Scan for the cell matching the given text and deliver its (x, y) coordinate at center. 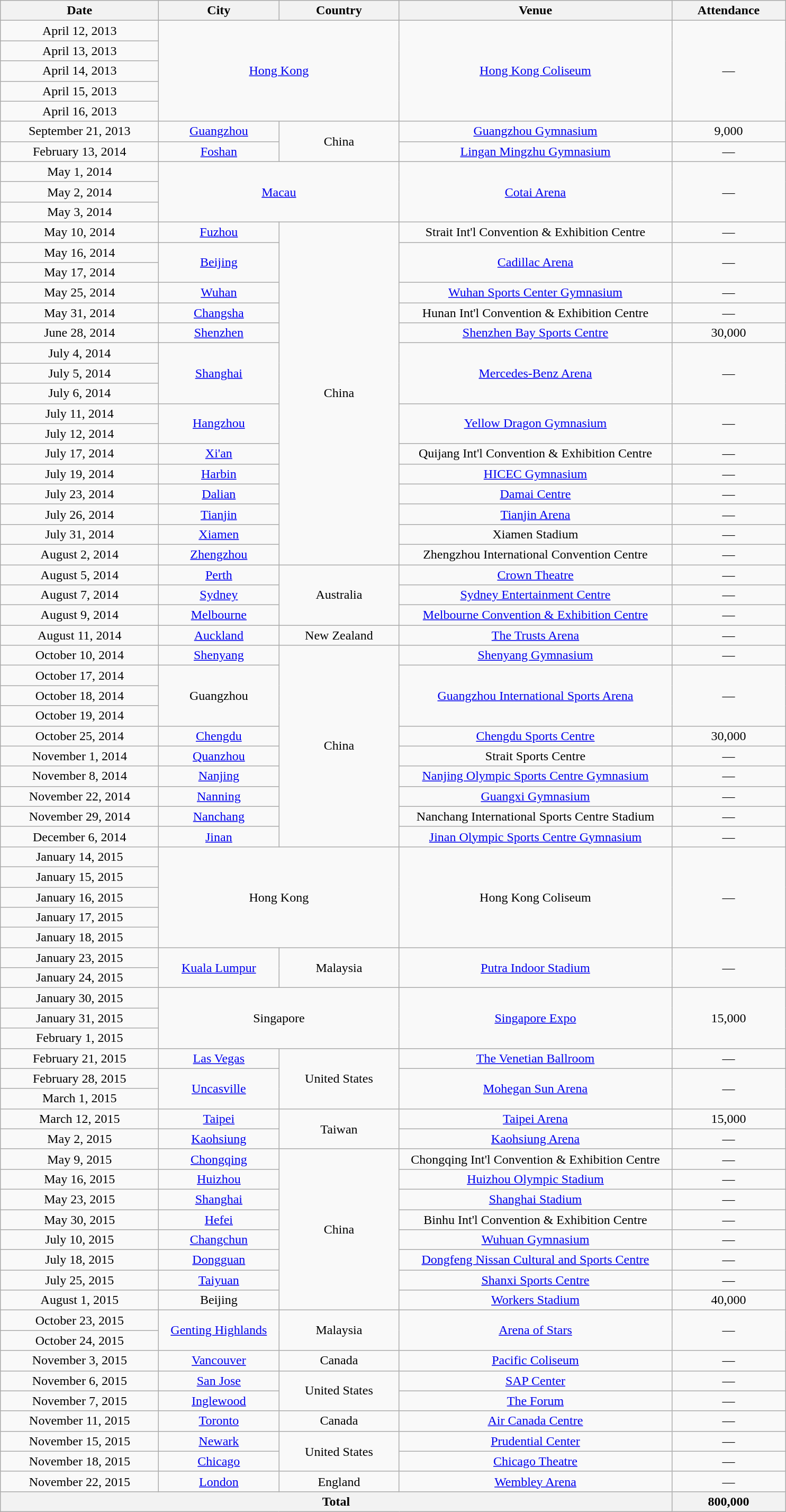
October 17, 2014 (79, 676)
July 18, 2015 (79, 1260)
Taiwan (339, 1129)
November 1, 2014 (79, 756)
May 1, 2014 (79, 172)
Crown Theatre (536, 574)
Genting Highlands (219, 1330)
Macau (279, 192)
January 16, 2015 (79, 897)
Foshan (219, 151)
January 23, 2015 (79, 958)
March 1, 2015 (79, 1099)
August 7, 2014 (79, 595)
Nanjing Olympic Sports Centre Gymnasium (536, 776)
Jinan (219, 836)
Huizhou Olympic Stadium (536, 1179)
Quijang Int'l Convention & Exhibition Centre (536, 454)
Quanzhou (219, 756)
November 18, 2015 (79, 1461)
Xiamen Stadium (536, 534)
Huizhou (219, 1179)
April 15, 2013 (79, 91)
Harbin (219, 474)
Wuhan Sports Center Gymnasium (536, 293)
May 16, 2014 (79, 253)
Kaohsiung Arena (536, 1139)
Wembley Arena (536, 1481)
The Venetian Ballroom (536, 1058)
February 28, 2015 (79, 1078)
Strait Sports Centre (536, 756)
Shenyang Gymnasium (536, 655)
Damai Centre (536, 494)
Changchun (219, 1240)
August 9, 2014 (79, 615)
Zhengzhou (219, 554)
Tianjin (219, 514)
Dongfeng Nissan Cultural and Sports Centre (536, 1260)
Arena of Stars (536, 1330)
May 3, 2014 (79, 212)
Shanxi Sports Centre (536, 1280)
July 12, 2014 (79, 434)
April 16, 2013 (79, 111)
August 11, 2014 (79, 635)
November 22, 2014 (79, 796)
Taipei Arena (536, 1119)
June 28, 2014 (79, 333)
Strait Int'l Convention & Exhibition Centre (536, 232)
July 10, 2015 (79, 1240)
July 25, 2015 (79, 1280)
May 17, 2014 (79, 273)
May 30, 2015 (79, 1219)
New Zealand (339, 635)
Chengdu (219, 736)
London (219, 1481)
Nanjing (219, 776)
Jinan Olympic Sports Centre Gymnasium (536, 836)
Attendance (728, 11)
Inglewood (219, 1401)
HICEC Gymnasium (536, 474)
Chengdu Sports Centre (536, 736)
Date (79, 11)
City (219, 11)
Wuhan (219, 293)
November 8, 2014 (79, 776)
40,000 (728, 1300)
Nanchang International Sports Centre Stadium (536, 816)
Cadillac Arena (536, 263)
Chicago (219, 1461)
Hangzhou (219, 424)
Putra Indoor Stadium (536, 968)
Changsha (219, 313)
Melbourne Convention & Exhibition Centre (536, 615)
May 9, 2015 (79, 1159)
Binhu Int'l Convention & Exhibition Centre (536, 1219)
January 30, 2015 (79, 998)
May 10, 2014 (79, 232)
Fuzhou (219, 232)
January 18, 2015 (79, 938)
January 24, 2015 (79, 978)
Lingan Mingzhu Gymnasium (536, 151)
Dongguan (219, 1260)
Melbourne (219, 615)
July 17, 2014 (79, 454)
September 21, 2013 (79, 131)
December 6, 2014 (79, 836)
February 1, 2015 (79, 1038)
800,000 (728, 1501)
Wuhuan Gymnasium (536, 1240)
July 11, 2014 (79, 413)
October 24, 2015 (79, 1340)
March 12, 2015 (79, 1119)
October 23, 2015 (79, 1320)
Cotai Arena (536, 192)
Chicago Theatre (536, 1461)
November 22, 2015 (79, 1481)
November 29, 2014 (79, 816)
Country (339, 11)
Shenyang (219, 655)
Shanghai Stadium (536, 1199)
October 19, 2014 (79, 716)
February 21, 2015 (79, 1058)
May 2, 2015 (79, 1139)
Xi'an (219, 454)
January 31, 2015 (79, 1018)
Perth (219, 574)
Workers Stadium (536, 1300)
Mercedes-Benz Arena (536, 373)
October 25, 2014 (79, 736)
Uncasville (219, 1088)
Zhengzhou International Convention Centre (536, 554)
Yellow Dragon Gymnasium (536, 424)
January 17, 2015 (79, 917)
Nanning (219, 796)
Guangxi Gymnasium (536, 796)
February 13, 2014 (79, 151)
England (339, 1481)
July 26, 2014 (79, 514)
Pacific Coliseum (536, 1361)
July 4, 2014 (79, 353)
The Forum (536, 1401)
Chongqing (219, 1159)
Dalian (219, 494)
May 23, 2015 (79, 1199)
Taipei (219, 1119)
Xiamen (219, 534)
May 2, 2014 (79, 192)
November 7, 2015 (79, 1401)
November 3, 2015 (79, 1361)
May 25, 2014 (79, 293)
Taiyuan (219, 1280)
Mohegan Sun Arena (536, 1088)
Vancouver (219, 1361)
Las Vegas (219, 1058)
November 15, 2015 (79, 1441)
August 5, 2014 (79, 574)
Guangzhou International Sports Arena (536, 696)
July 5, 2014 (79, 373)
August 1, 2015 (79, 1300)
October 18, 2014 (79, 696)
April 12, 2013 (79, 31)
9,000 (728, 131)
Shenzhen (219, 333)
Total (336, 1501)
The Trusts Arena (536, 635)
July 23, 2014 (79, 494)
Hefei (219, 1219)
Kuala Lumpur (219, 968)
Singapore (279, 1018)
Newark (219, 1441)
Hunan Int'l Convention & Exhibition Centre (536, 313)
SAP Center (536, 1381)
Kaohsiung (219, 1139)
May 31, 2014 (79, 313)
October 10, 2014 (79, 655)
Singapore Expo (536, 1018)
Chongqing Int'l Convention & Exhibition Centre (536, 1159)
Sydney Entertainment Centre (536, 595)
Venue (536, 11)
San Jose (219, 1381)
Tianjin Arena (536, 514)
Sydney (219, 595)
July 6, 2014 (79, 393)
Prudential Center (536, 1441)
Nanchang (219, 816)
May 16, 2015 (79, 1179)
April 13, 2013 (79, 51)
November 6, 2015 (79, 1381)
July 31, 2014 (79, 534)
August 2, 2014 (79, 554)
Toronto (219, 1421)
July 19, 2014 (79, 474)
November 11, 2015 (79, 1421)
Australia (339, 595)
January 15, 2015 (79, 877)
Guangzhou Gymnasium (536, 131)
Shenzhen Bay Sports Centre (536, 333)
Air Canada Centre (536, 1421)
January 14, 2015 (79, 857)
April 14, 2013 (79, 71)
Auckland (219, 635)
